For the text-containing cell, return its midpoint in [X, Y] coordinate format. 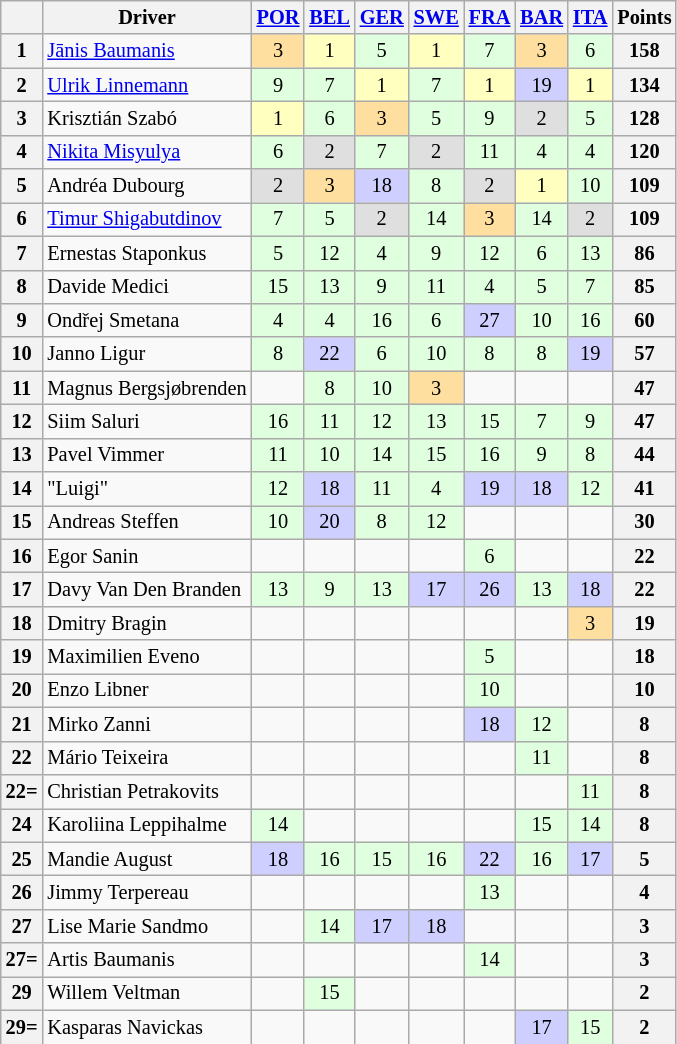
POR [278, 17]
85 [644, 287]
FRA [490, 17]
Kasparas Navickas [146, 1027]
Artis Baumanis [146, 960]
Points [644, 17]
Magnus Bergsjøbrenden [146, 388]
Mandie August [146, 859]
24 [22, 825]
Egor Sanin [146, 556]
BEL [329, 17]
21 [22, 724]
Dmitry Bragin [146, 623]
Pavel Vimmer [146, 455]
Andréa Dubourg [146, 186]
Karoliina Leppihalme [146, 825]
Willem Veltman [146, 993]
25 [22, 859]
BAR [542, 17]
Andreas Steffen [146, 522]
29= [22, 1027]
Janno Ligur [146, 354]
Maximilien Eveno [146, 657]
120 [644, 152]
Ulrik Linnemann [146, 85]
Jimmy Terpereau [146, 892]
27= [22, 960]
Driver [146, 17]
ITA [590, 17]
Siim Saluri [146, 421]
57 [644, 354]
"Luigi" [146, 489]
Davy Van Den Branden [146, 589]
60 [644, 320]
Davide Medici [146, 287]
Enzo Libner [146, 690]
Jānis Baumanis [146, 51]
22= [22, 791]
44 [644, 455]
Mirko Zanni [146, 724]
134 [644, 85]
41 [644, 489]
GER [382, 17]
Christian Petrakovits [146, 791]
Krisztián Szabó [146, 118]
128 [644, 118]
SWE [436, 17]
Mário Teixeira [146, 758]
158 [644, 51]
Lise Marie Sandmo [146, 926]
Ondřej Smetana [146, 320]
29 [22, 993]
Nikita Misyulya [146, 152]
86 [644, 253]
30 [644, 522]
Ernestas Staponkus [146, 253]
Timur Shigabutdinov [146, 219]
